Scan for the cell matching the given text and deliver its [X, Y] coordinate at center. 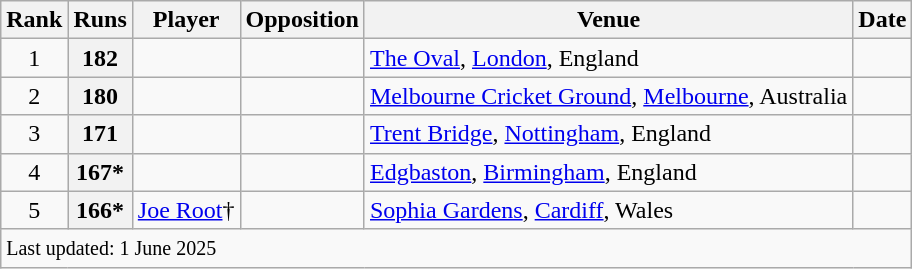
Opposition [302, 20]
Melbourne Cricket Ground, Melbourne, Australia [608, 96]
2 [34, 96]
3 [34, 134]
Edgbaston, Birmingham, England [608, 172]
Last updated: 1 June 2025 [456, 248]
5 [34, 210]
Runs [100, 20]
Rank [34, 20]
Trent Bridge, Nottingham, England [608, 134]
Date [882, 20]
4 [34, 172]
182 [100, 58]
Player [186, 20]
Sophia Gardens, Cardiff, Wales [608, 210]
Venue [608, 20]
171 [100, 134]
180 [100, 96]
1 [34, 58]
The Oval, London, England [608, 58]
Joe Root† [186, 210]
167* [100, 172]
166* [100, 210]
